Extract the (x, y) coordinate from the center of the cell holding the provided text.  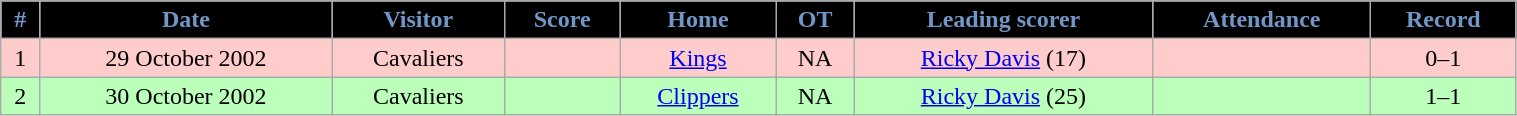
Clippers (698, 96)
2 (20, 96)
Ricky Davis (25) (1004, 96)
# (20, 20)
1 (20, 58)
Date (186, 20)
Leading scorer (1004, 20)
30 October 2002 (186, 96)
Record (1444, 20)
0–1 (1444, 58)
Home (698, 20)
1–1 (1444, 96)
Visitor (418, 20)
Ricky Davis (17) (1004, 58)
OT (815, 20)
29 October 2002 (186, 58)
Attendance (1262, 20)
Score (562, 20)
Kings (698, 58)
